Output the [x, y] coordinate of the center of the cell containing the given text.  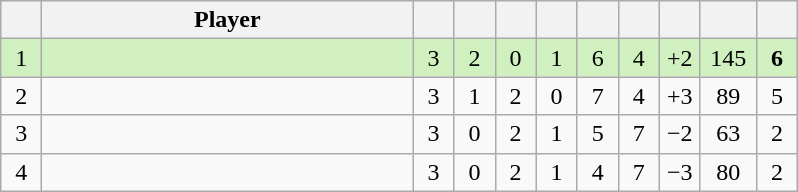
−2 [680, 134]
80 [728, 172]
Player [228, 20]
−3 [680, 172]
+3 [680, 96]
63 [728, 134]
89 [728, 96]
+2 [680, 58]
145 [728, 58]
